Identify which cell holds the provided text, then report its (X, Y) central coordinate. 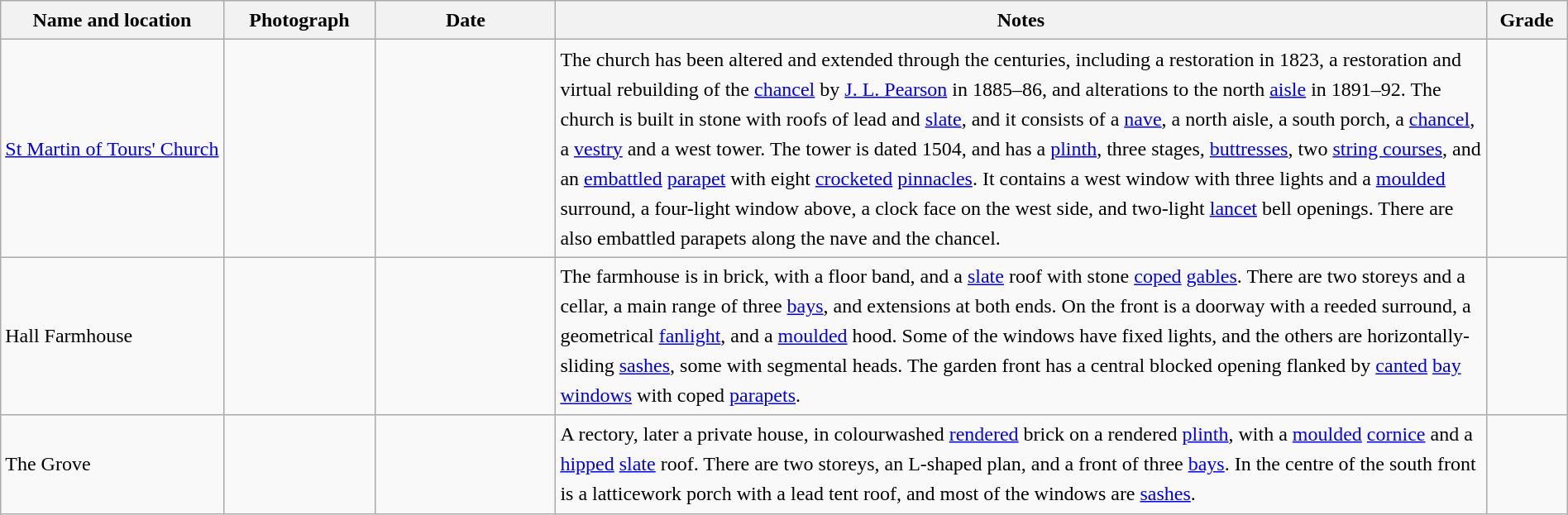
St Martin of Tours' Church (112, 149)
The Grove (112, 465)
Photograph (299, 20)
Hall Farmhouse (112, 336)
Notes (1021, 20)
Grade (1527, 20)
Name and location (112, 20)
Date (466, 20)
